Return the (x, y) coordinate for the center point of the cell that contains the specified text.  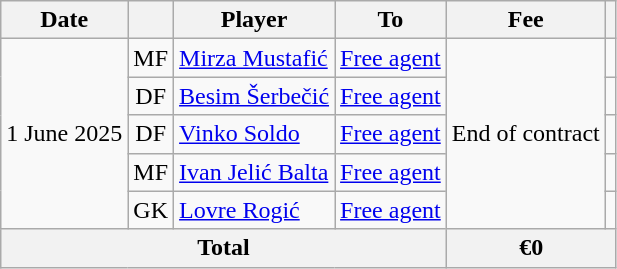
GK (151, 210)
Lovre Rogić (254, 210)
Total (224, 248)
Player (254, 20)
Ivan Jelić Balta (254, 172)
Mirza Mustafić (254, 58)
End of contract (526, 134)
Besim Šerbečić (254, 96)
Fee (526, 20)
Vinko Soldo (254, 134)
To (391, 20)
€0 (531, 248)
1 June 2025 (64, 134)
Date (64, 20)
